For the text-containing cell, return its midpoint in (x, y) coordinate format. 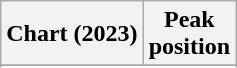
Peakposition (189, 34)
Chart (2023) (72, 34)
